Determine the [X, Y] coordinate at the center of the cell enclosing the given text.  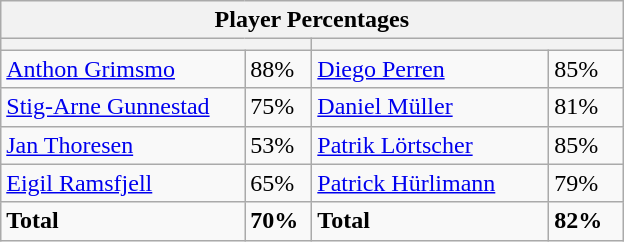
Stig-Arne Gunnestad [123, 107]
81% [586, 107]
65% [278, 183]
Jan Thoresen [123, 145]
53% [278, 145]
70% [278, 221]
Eigil Ramsfjell [123, 183]
82% [586, 221]
79% [586, 183]
88% [278, 69]
Daniel Müller [430, 107]
Diego Perren [430, 69]
Player Percentages [312, 20]
Anthon Grimsmo [123, 69]
75% [278, 107]
Patrick Hürlimann [430, 183]
Patrik Lörtscher [430, 145]
